Search for the cell housing the specified text and yield its [X, Y] center coordinate. 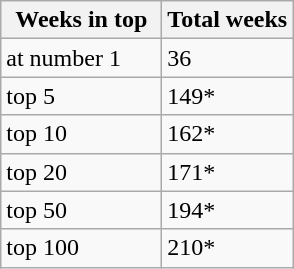
194* [228, 210]
171* [228, 172]
210* [228, 248]
149* [228, 96]
Total weeks [228, 20]
top 20 [82, 172]
top 50 [82, 210]
top 5 [82, 96]
36 [228, 58]
top 100 [82, 248]
at number 1 [82, 58]
top 10 [82, 134]
162* [228, 134]
Weeks in top [82, 20]
